For the text-containing cell, return its midpoint in [x, y] coordinate format. 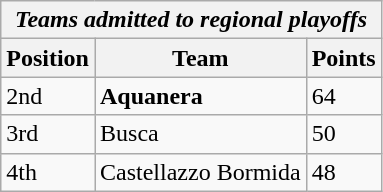
Position [48, 58]
2nd [48, 96]
Busca [200, 134]
Castellazzo Bormida [200, 172]
3rd [48, 134]
4th [48, 172]
Team [200, 58]
Points [344, 58]
64 [344, 96]
Teams admitted to regional playoffs [191, 20]
50 [344, 134]
Aquanera [200, 96]
48 [344, 172]
